Output the [x, y] coordinate of the center of the cell containing the given text.  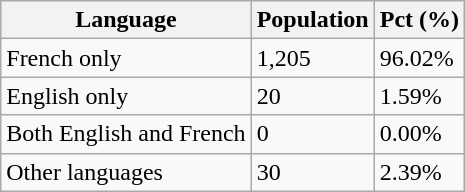
1.59% [419, 96]
0.00% [419, 134]
Pct (%) [419, 20]
96.02% [419, 58]
30 [312, 172]
Other languages [126, 172]
20 [312, 96]
1,205 [312, 58]
English only [126, 96]
Both English and French [126, 134]
Population [312, 20]
Language [126, 20]
2.39% [419, 172]
0 [312, 134]
French only [126, 58]
